Extract the (x, y) coordinate from the center of the cell holding the provided text.  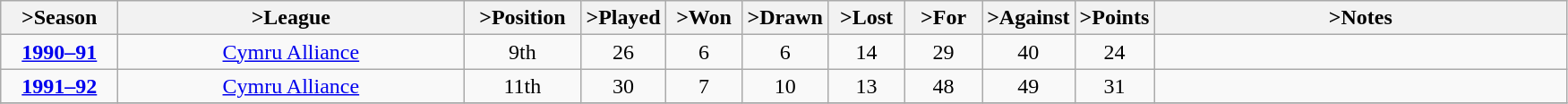
9th (523, 52)
>For (944, 18)
>Position (523, 18)
24 (1114, 52)
>Won (704, 18)
14 (866, 52)
>Notes (1361, 18)
>Points (1114, 18)
>Season (59, 18)
>Against (1028, 18)
26 (623, 52)
31 (1114, 86)
1991–92 (59, 86)
40 (1028, 52)
48 (944, 86)
11th (523, 86)
1990–91 (59, 52)
>League (291, 18)
13 (866, 86)
29 (944, 52)
>Played (623, 18)
49 (1028, 86)
7 (704, 86)
30 (623, 86)
>Lost (866, 18)
10 (784, 86)
>Drawn (784, 18)
